Capture the cell that displays the provided text and extract its (X, Y) central coordinate. 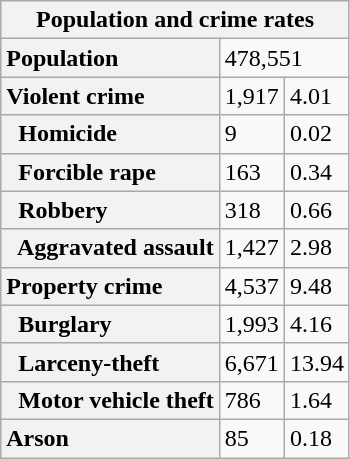
Arson (110, 438)
Motor vehicle theft (110, 400)
Aggravated assault (110, 248)
163 (252, 172)
4.01 (316, 96)
0.66 (316, 210)
Larceny-theft (110, 362)
Forcible rape (110, 172)
1.64 (316, 400)
Population and crime rates (176, 20)
6,671 (252, 362)
1,427 (252, 248)
Property crime (110, 286)
13.94 (316, 362)
85 (252, 438)
Burglary (110, 324)
9 (252, 134)
0.02 (316, 134)
1,993 (252, 324)
Violent crime (110, 96)
318 (252, 210)
Robbery (110, 210)
0.18 (316, 438)
4.16 (316, 324)
1,917 (252, 96)
478,551 (284, 58)
Homicide (110, 134)
2.98 (316, 248)
0.34 (316, 172)
Population (110, 58)
786 (252, 400)
4,537 (252, 286)
9.48 (316, 286)
